Return (x, y) of the center of cell containing provided text 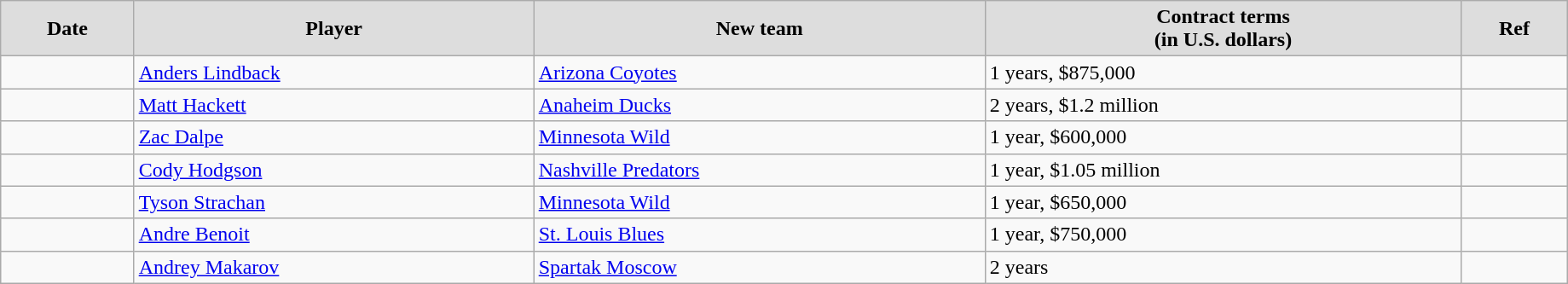
1 year, $600,000 (1223, 137)
Ref (1514, 29)
Cody Hodgson (334, 170)
2 years (1223, 267)
2 years, $1.2 million (1223, 105)
Spartak Moscow (759, 267)
Tyson Strachan (334, 202)
1 year, $1.05 million (1223, 170)
Anaheim Ducks (759, 105)
Nashville Predators (759, 170)
1 year, $650,000 (1223, 202)
Anders Lindback (334, 72)
1 year, $750,000 (1223, 235)
1 years, $875,000 (1223, 72)
Contract terms(in U.S. dollars) (1223, 29)
Matt Hackett (334, 105)
Zac Dalpe (334, 137)
Arizona Coyotes (759, 72)
St. Louis Blues (759, 235)
Andre Benoit (334, 235)
Andrey Makarov (334, 267)
New team (759, 29)
Date (67, 29)
Player (334, 29)
